Provide the (x, y) coordinate of the cell's center where the given text is located.  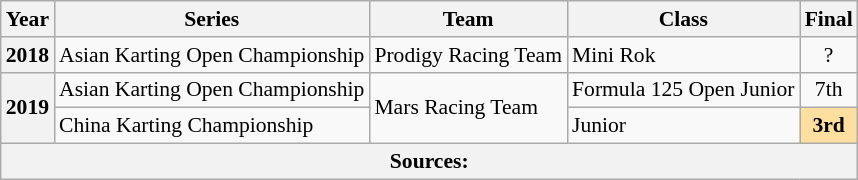
Mini Rok (684, 55)
2018 (28, 55)
Sources: (430, 162)
Class (684, 19)
Final (829, 19)
2019 (28, 108)
Formula 125 Open Junior (684, 90)
Series (212, 19)
China Karting Championship (212, 126)
7th (829, 90)
Mars Racing Team (468, 108)
Junior (684, 126)
Prodigy Racing Team (468, 55)
Team (468, 19)
Year (28, 19)
? (829, 55)
3rd (829, 126)
